Find where the given text appears and provide that cell's center as [X, Y] coordinate. 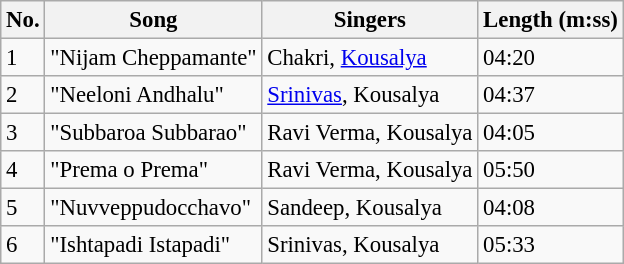
04:08 [550, 208]
No. [23, 20]
05:50 [550, 170]
Song [154, 20]
"Nuvveppudocchavo" [154, 208]
04:05 [550, 133]
6 [23, 245]
Sandeep, Kousalya [370, 208]
04:37 [550, 95]
04:20 [550, 58]
5 [23, 208]
05:33 [550, 245]
"Prema o Prema" [154, 170]
Length (m:ss) [550, 20]
"Nijam Cheppamante" [154, 58]
1 [23, 58]
Chakri, Kousalya [370, 58]
"Neeloni Andhalu" [154, 95]
2 [23, 95]
3 [23, 133]
"Subbaroa Subbarao" [154, 133]
"Ishtapadi Istapadi" [154, 245]
Singers [370, 20]
4 [23, 170]
